Return the [X, Y] coordinate for the center point of the cell that contains the specified text.  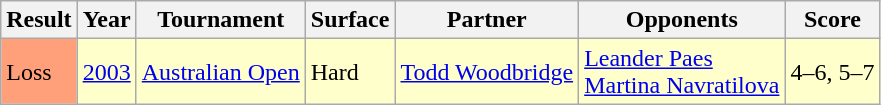
Leander Paes Martina Navratilova [682, 72]
Opponents [682, 20]
Score [832, 20]
Hard [350, 72]
2003 [106, 72]
4–6, 5–7 [832, 72]
Australian Open [220, 72]
Surface [350, 20]
Tournament [220, 20]
Loss [39, 72]
Year [106, 20]
Result [39, 20]
Partner [487, 20]
Todd Woodbridge [487, 72]
